Search for the cell housing the specified text and yield its [x, y] center coordinate. 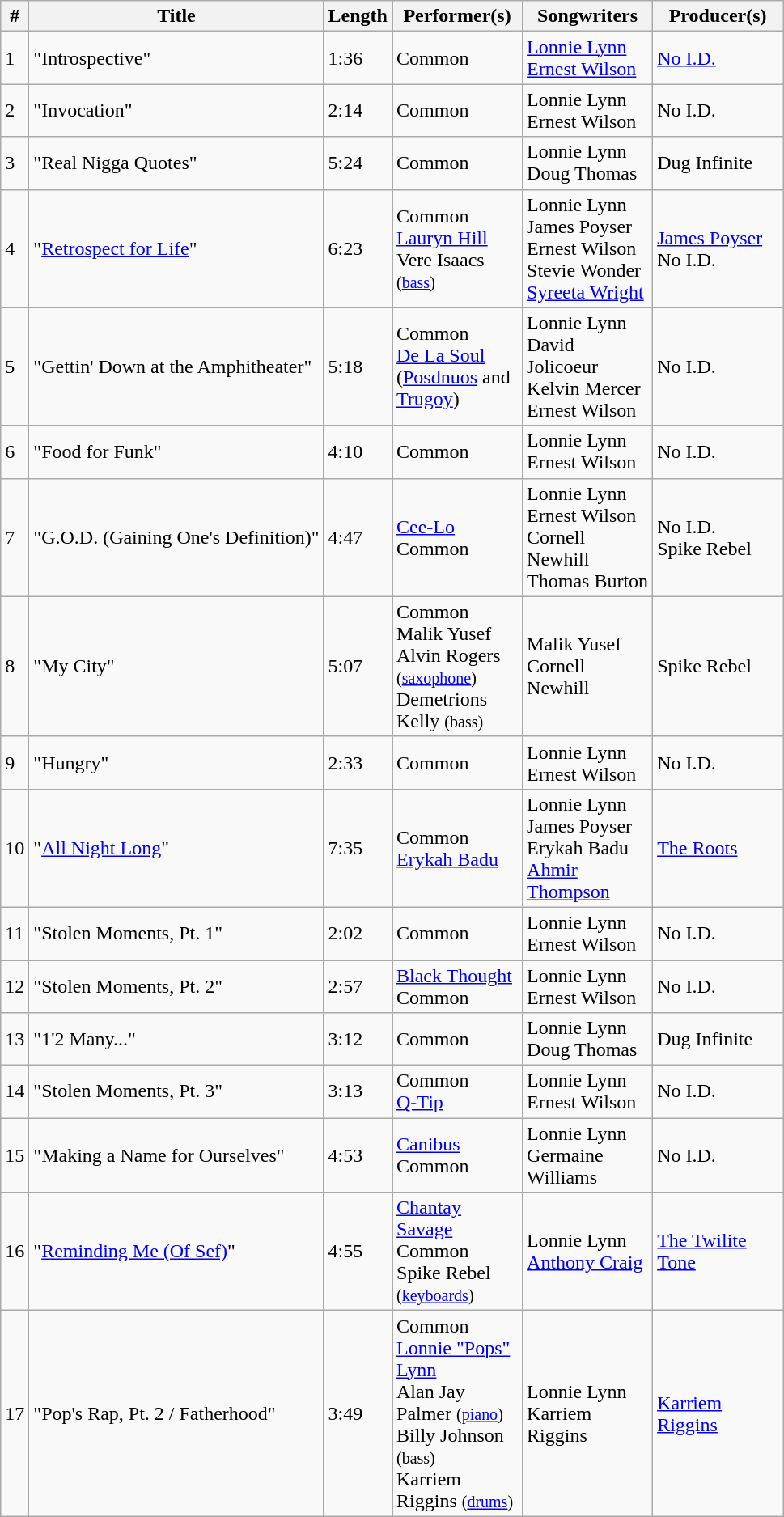
"Invocation" [176, 110]
7 [15, 537]
Cee-Lo Common [456, 537]
7:35 [358, 848]
# [15, 16]
Lonnie Lynn David Jolicoeur Kelvin Mercer Ernest Wilson [587, 367]
Lonnie Lynn Germaine Williams [587, 1155]
15 [15, 1155]
No I.D. Spike Rebel [718, 537]
"Real Nigga Quotes" [176, 163]
"Hungry" [176, 762]
12 [15, 985]
3:49 [358, 1413]
Lonnie Lynn James Poyser Erykah Badu Ahmir Thompson [587, 848]
Common Lauryn Hill Vere Isaacs (bass) [456, 248]
4:53 [358, 1155]
"Pop's Rap, Pt. 2 / Fatherhood" [176, 1413]
6:23 [358, 248]
3:13 [358, 1092]
"G.O.D. (Gaining One's Definition)" [176, 537]
2:02 [358, 934]
Title [176, 16]
Malik Yusef Cornell Newhill [587, 667]
"Stolen Moments, Pt. 3" [176, 1092]
6 [15, 451]
4:10 [358, 451]
"1'2 Many..." [176, 1039]
3:12 [358, 1039]
4 [15, 248]
"Retrospect for Life" [176, 248]
Common Lonnie "Pops" Lynn Alan Jay Palmer (piano) Billy Johnson (bass) Karriem Riggins (drums) [456, 1413]
1 [15, 58]
5:24 [358, 163]
"Making a Name for Ourselves" [176, 1155]
Karriem Riggins [718, 1413]
2:33 [358, 762]
Black Thought Common [456, 985]
Common Malik Yusef Alvin Rogers (saxophone) Demetrions Kelly (bass) [456, 667]
Common Q-Tip [456, 1092]
4:55 [358, 1252]
Spike Rebel [718, 667]
Lonnie Lynn Karriem Riggins [587, 1413]
Producer(s) [718, 16]
The Roots [718, 848]
14 [15, 1092]
9 [15, 762]
"My City" [176, 667]
10 [15, 848]
"Food for Funk" [176, 451]
3 [15, 163]
"Gettin' Down at the Amphitheater" [176, 367]
"Introspective" [176, 58]
5:07 [358, 667]
"Stolen Moments, Pt. 2" [176, 985]
2 [15, 110]
Performer(s) [456, 16]
8 [15, 667]
2:14 [358, 110]
Length [358, 16]
Chantay Savage Common Spike Rebel (keyboards) [456, 1252]
4:47 [358, 537]
17 [15, 1413]
16 [15, 1252]
Songwriters [587, 16]
James Poyser No I.D. [718, 248]
13 [15, 1039]
Canibus Common [456, 1155]
2:57 [358, 985]
The Twilite Tone [718, 1252]
Lonnie Lynn James Poyser Ernest Wilson Stevie Wonder Syreeta Wright [587, 248]
Common De La Soul (Posdnuos and Trugoy) [456, 367]
5:18 [358, 367]
Common Erykah Badu [456, 848]
"Reminding Me (Of Sef)" [176, 1252]
1:36 [358, 58]
5 [15, 367]
"All Night Long" [176, 848]
Lonnie Lynn Ernest Wilson Cornell Newhill Thomas Burton [587, 537]
11 [15, 934]
"Stolen Moments, Pt. 1" [176, 934]
Lonnie Lynn Anthony Craig [587, 1252]
